Detect which cell encompasses the target text, then output its [x, y] center coordinate. 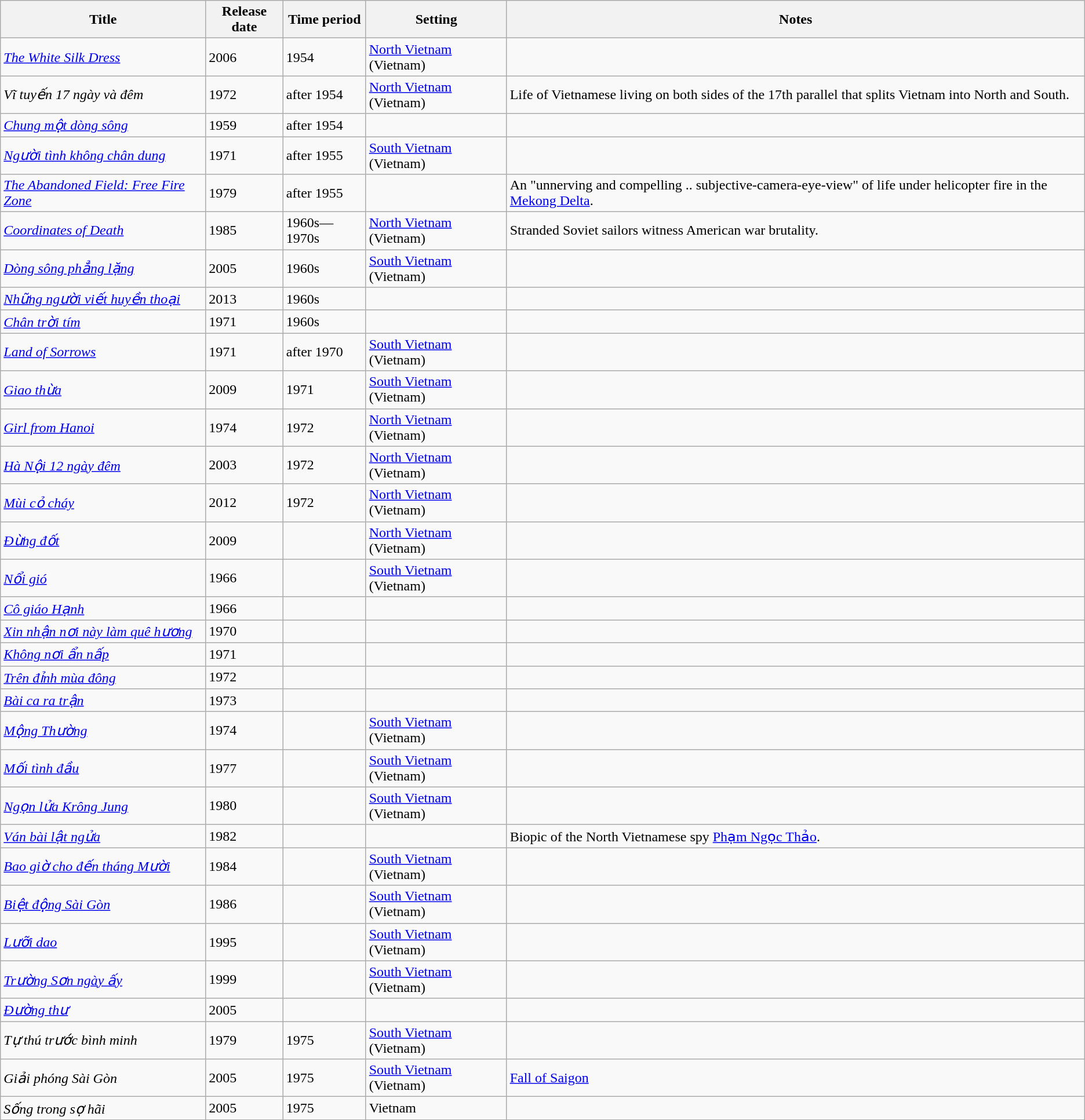
Xin nhận nơi này làm quê hương [103, 632]
Đường thư [103, 1010]
Bài ca ra trận [103, 701]
2013 [245, 299]
Mộng Thường [103, 730]
Lưỡi dao [103, 942]
Giao thừa [103, 389]
Girl from Hanoi [103, 428]
after 1970 [325, 352]
Dòng sông phẳng lặng [103, 269]
1960s—1970s [325, 231]
Setting [436, 20]
1973 [245, 701]
Vĩ tuyến 17 ngày và đêm [103, 95]
Đừng đốt [103, 540]
Chung một dòng sông [103, 125]
2003 [245, 465]
Cô giáo Hạnh [103, 608]
1980 [245, 805]
Life of Vietnamese living on both sides of the 17th parallel that splits Vietnam into North and South. [795, 95]
Ván bài lật ngửa [103, 836]
1986 [245, 904]
Mối tình đầu [103, 768]
1984 [245, 867]
1985 [245, 231]
Hà Nội 12 ngày đêm [103, 465]
2006 [245, 57]
Tự thú trước bình minh [103, 1041]
Time period [325, 20]
Sống trong sợ hãi [103, 1108]
Chân trời tím [103, 322]
Stranded Soviet sailors witness American war brutality. [795, 231]
Coordinates of Death [103, 231]
1995 [245, 942]
Notes [795, 20]
1982 [245, 836]
Giải phóng Sài Gòn [103, 1078]
Fall of Saigon [795, 1078]
Land of Sorrows [103, 352]
An "unnerving and compelling .. subjective-camera-eye-view" of life under helicopter fire in the Mekong Delta. [795, 194]
Bao giờ cho đến tháng Mười [103, 867]
Trên đỉnh mùa đông [103, 677]
1959 [245, 125]
The White Silk Dress [103, 57]
Trường Sơn ngày ấy [103, 979]
Những người viết huyền thoại [103, 299]
Title [103, 20]
Vietnam [436, 1108]
Mùi cỏ cháy [103, 503]
Ngọn lửa Krông Jung [103, 805]
2012 [245, 503]
Biệt động Sài Gòn [103, 904]
The Abandoned Field: Free Fire Zone [103, 194]
Không nơi ẩn nấp [103, 654]
Release date [245, 20]
Người tình không chân dung [103, 155]
Biopic of the North Vietnamese spy Phạm Ngọc Thảo. [795, 836]
1999 [245, 979]
1970 [245, 632]
1954 [325, 57]
Nổi gió [103, 578]
1977 [245, 768]
